Search for the cell housing the specified text and yield its [X, Y] center coordinate. 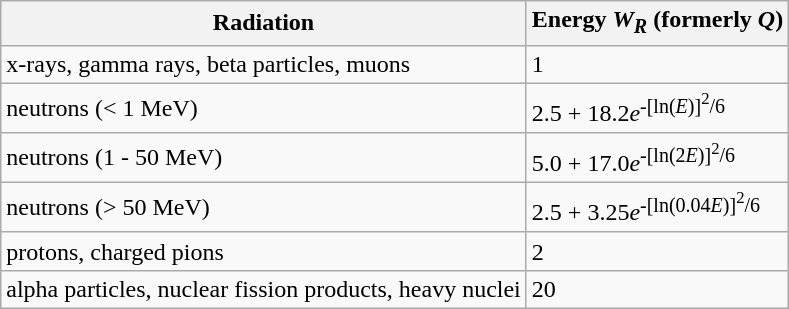
neutrons (1 - 50 MeV) [264, 158]
Radiation [264, 23]
neutrons (< 1 MeV) [264, 108]
1 [657, 64]
2.5 + 18.2e-[ln(E)]2/6 [657, 108]
2 [657, 251]
20 [657, 289]
alpha particles, nuclear fission products, heavy nuclei [264, 289]
protons, charged pions [264, 251]
2.5 + 3.25e-[ln(0.04E)]2/6 [657, 208]
neutrons (> 50 MeV) [264, 208]
Energy WR (formerly Q) [657, 23]
5.0 + 17.0e-[ln(2E)]2/6 [657, 158]
x-rays, gamma rays, beta particles, muons [264, 64]
